Extract the (x, y) coordinate from the center of the cell holding the provided text.  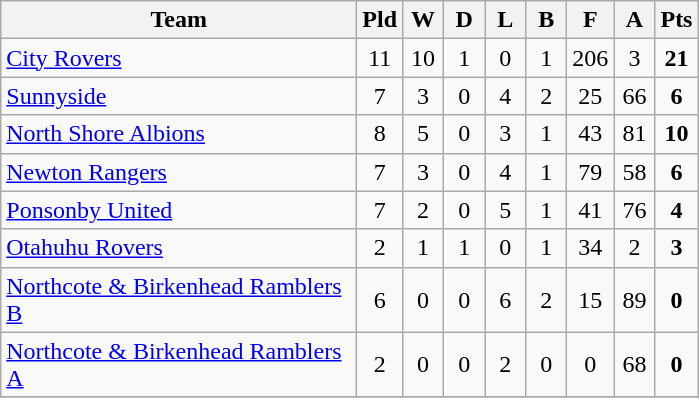
58 (634, 172)
Northcote & Birkenhead Ramblers B (179, 300)
City Rovers (179, 58)
15 (590, 300)
43 (590, 134)
F (590, 20)
25 (590, 96)
76 (634, 210)
89 (634, 300)
Otahuhu Rovers (179, 248)
34 (590, 248)
Northcote & Birkenhead Ramblers A (179, 364)
8 (380, 134)
21 (676, 58)
Newton Rangers (179, 172)
Team (179, 20)
79 (590, 172)
68 (634, 364)
A (634, 20)
W (424, 20)
Ponsonby United (179, 210)
North Shore Albions (179, 134)
Pts (676, 20)
66 (634, 96)
D (464, 20)
11 (380, 58)
Pld (380, 20)
B (546, 20)
41 (590, 210)
81 (634, 134)
Sunnyside (179, 96)
L (506, 20)
206 (590, 58)
